Extract the (X, Y) coordinate from the center of the cell holding the provided text.  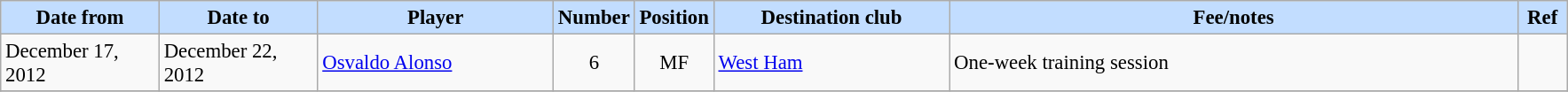
Ref (1542, 18)
Date to (238, 18)
Date from (80, 18)
Position (674, 18)
Destination club (831, 18)
December 17, 2012 (80, 64)
West Ham (831, 64)
December 22, 2012 (238, 64)
Player (436, 18)
6 (595, 64)
Fee/notes (1233, 18)
MF (674, 64)
Osvaldo Alonso (436, 64)
Number (595, 18)
One-week training session (1233, 64)
